Search for the cell housing the specified text and yield its [x, y] center coordinate. 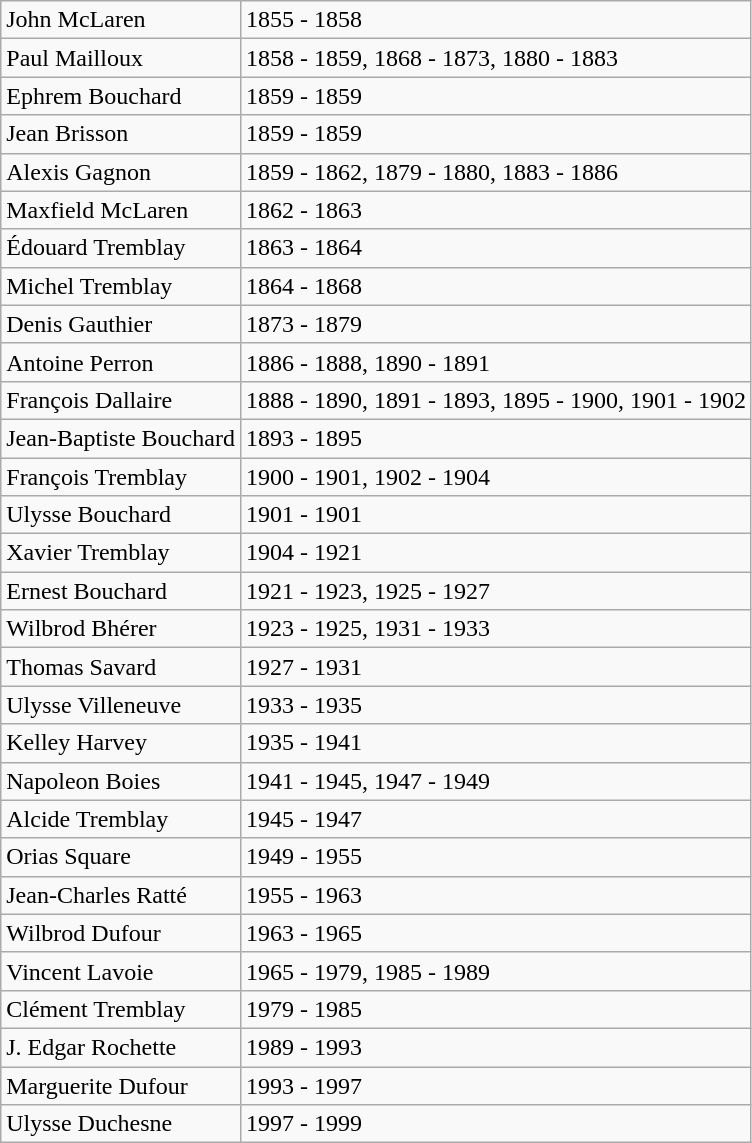
1859 - 1862, 1879 - 1880, 1883 - 1886 [496, 172]
1862 - 1863 [496, 210]
Maxfield McLaren [121, 210]
1965 - 1979, 1985 - 1989 [496, 971]
Jean-Baptiste Bouchard [121, 438]
Paul Mailloux [121, 58]
1997 - 1999 [496, 1124]
1858 - 1859, 1868 - 1873, 1880 - 1883 [496, 58]
Ulysse Villeneuve [121, 705]
Vincent Lavoie [121, 971]
1904 - 1921 [496, 553]
1933 - 1935 [496, 705]
Denis Gauthier [121, 324]
Orias Square [121, 857]
Antoine Perron [121, 362]
Ulysse Bouchard [121, 515]
1921 - 1923, 1925 - 1927 [496, 591]
Édouard Tremblay [121, 248]
Marguerite Dufour [121, 1085]
Xavier Tremblay [121, 553]
1864 - 1868 [496, 286]
1855 - 1858 [496, 20]
Kelley Harvey [121, 743]
1941 - 1945, 1947 - 1949 [496, 781]
John McLaren [121, 20]
1955 - 1963 [496, 895]
1993 - 1997 [496, 1085]
1873 - 1879 [496, 324]
1900 - 1901, 1902 - 1904 [496, 477]
Thomas Savard [121, 667]
1979 - 1985 [496, 1009]
Ernest Bouchard [121, 591]
1893 - 1895 [496, 438]
Jean Brisson [121, 134]
Alcide Tremblay [121, 819]
Alexis Gagnon [121, 172]
Ulysse Duchesne [121, 1124]
1888 - 1890, 1891 - 1893, 1895 - 1900, 1901 - 1902 [496, 400]
Jean-Charles Ratté [121, 895]
1945 - 1947 [496, 819]
1963 - 1965 [496, 933]
1863 - 1864 [496, 248]
1927 - 1931 [496, 667]
Michel Tremblay [121, 286]
Napoleon Boies [121, 781]
1935 - 1941 [496, 743]
Wilbrod Bhérer [121, 629]
J. Edgar Rochette [121, 1047]
1886 - 1888, 1890 - 1891 [496, 362]
Ephrem Bouchard [121, 96]
1949 - 1955 [496, 857]
Clément Tremblay [121, 1009]
1901 - 1901 [496, 515]
François Tremblay [121, 477]
Wilbrod Dufour [121, 933]
1989 - 1993 [496, 1047]
1923 - 1925, 1931 - 1933 [496, 629]
François Dallaire [121, 400]
